Determine the (x, y) coordinate at the center of the cell enclosing the given text.  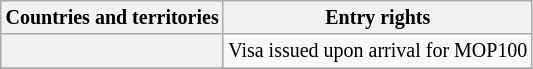
Entry rights (378, 18)
Visa issued upon arrival for MOP100 (378, 52)
Countries and territories (112, 18)
